Pinpoint the cell where the given text exists, returning its [X, Y] midpoint coordinate. 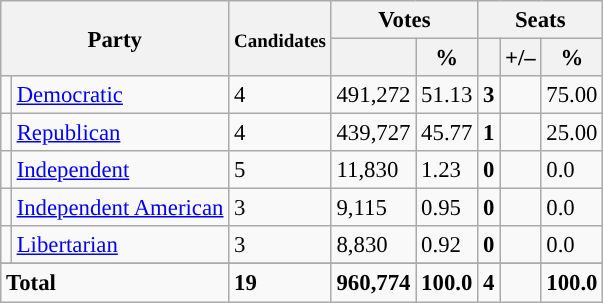
Candidates [280, 38]
Libertarian [120, 245]
0.92 [447, 245]
9,115 [374, 208]
960,774 [374, 283]
1.23 [447, 170]
Party [115, 38]
+/– [520, 58]
19 [280, 283]
25.00 [572, 133]
491,272 [374, 95]
Seats [540, 20]
8,830 [374, 245]
1 [489, 133]
Votes [404, 20]
51.13 [447, 95]
Total [115, 283]
Independent [120, 170]
439,727 [374, 133]
11,830 [374, 170]
0.95 [447, 208]
75.00 [572, 95]
Republican [120, 133]
Independent American [120, 208]
Democratic [120, 95]
5 [280, 170]
45.77 [447, 133]
